Determine the (X, Y) coordinate at the center of the cell enclosing the given text.  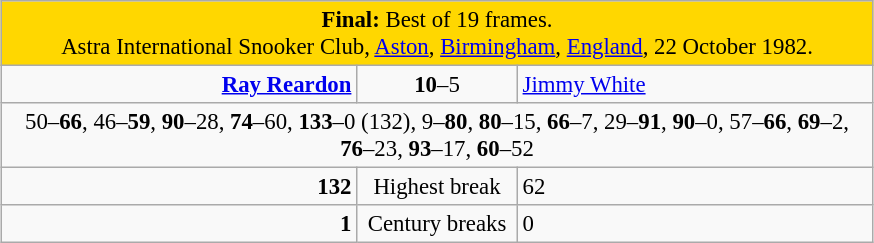
Jimmy White (695, 85)
Century breaks (438, 224)
Ray Reardon (179, 85)
132 (179, 187)
10–5 (438, 85)
Highest break (438, 187)
Final: Best of 19 frames.Astra International Snooker Club, Aston, Birmingham, England, 22 October 1982. (437, 34)
62 (695, 187)
50–66, 46–59, 90–28, 74–60, 133–0 (132), 9–80, 80–15, 66–7, 29–91, 90–0, 57–66, 69–2, 76–23, 93–17, 60–52 (437, 136)
1 (179, 224)
0 (695, 224)
